Identify which cell holds the provided text, then report its (X, Y) central coordinate. 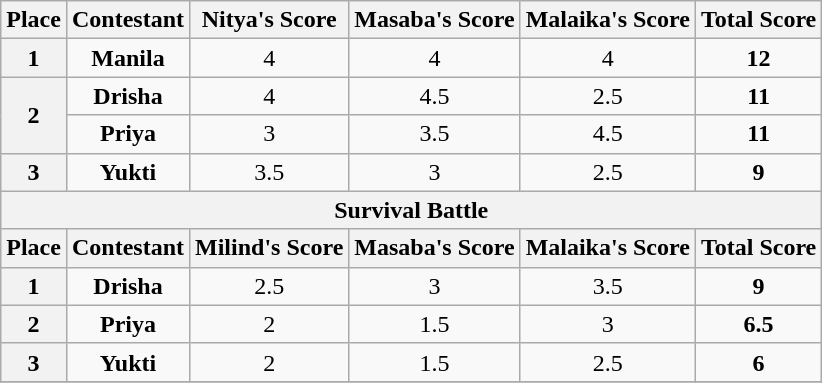
Milind's Score (270, 248)
6 (758, 362)
6.5 (758, 324)
12 (758, 58)
Nitya's Score (270, 20)
Manila (128, 58)
Survival Battle (412, 210)
